Extract the (X, Y) coordinate from the center of the cell holding the provided text.  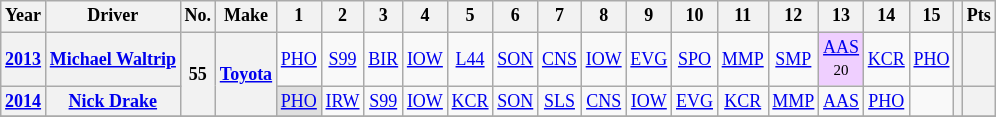
2013 (24, 59)
9 (649, 16)
2014 (24, 102)
Pts (978, 16)
Toyota (246, 74)
5 (470, 16)
1 (298, 16)
12 (794, 16)
Year (24, 16)
No. (198, 16)
Driver (112, 16)
4 (426, 16)
SPO (695, 59)
3 (384, 16)
10 (695, 16)
AAS (842, 102)
IRW (342, 102)
AAS20 (842, 59)
SMP (794, 59)
SLS (560, 102)
13 (842, 16)
2 (342, 16)
55 (198, 74)
L44 (470, 59)
8 (604, 16)
15 (932, 16)
11 (742, 16)
Nick Drake (112, 102)
6 (516, 16)
BIR (384, 59)
Make (246, 16)
Michael Waltrip (112, 59)
7 (560, 16)
14 (886, 16)
